Detect which cell encompasses the target text, then output its [x, y] center coordinate. 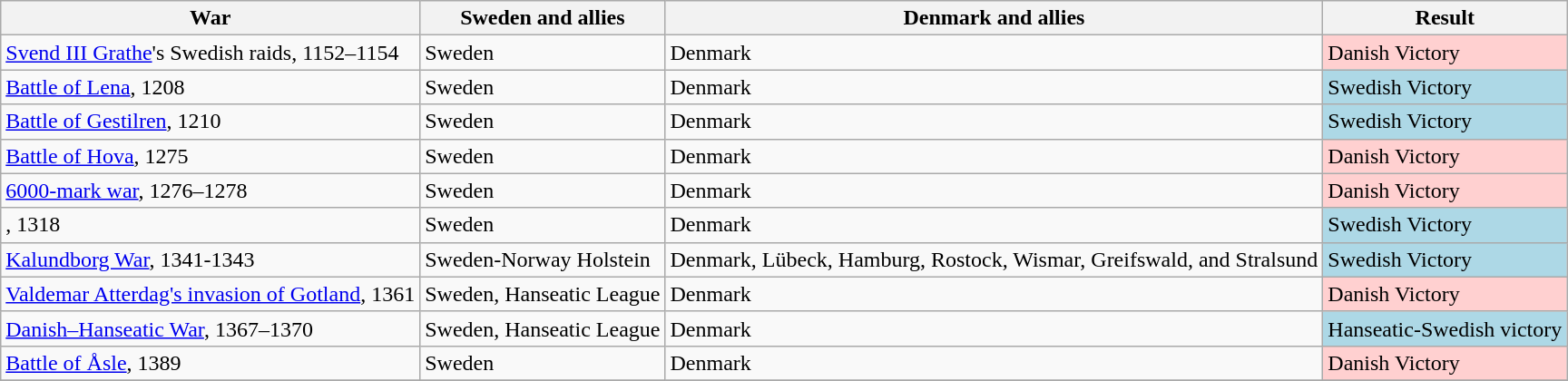
Denmark and allies [995, 18]
Kalundborg War, 1341-1343 [211, 259]
Danish–Hanseatic War, 1367–1370 [211, 328]
Sweden and allies [543, 18]
, 1318 [211, 225]
War [211, 18]
Result [1445, 18]
6000-mark war, 1276–1278 [211, 190]
Svend III Grathe's Swedish raids, 1152–1154 [211, 53]
Battle of Gestilren, 1210 [211, 122]
Battle of Åsle, 1389 [211, 363]
Battle of Hova, 1275 [211, 156]
Denmark, Lübeck, Hamburg, Rostock, Wismar, Greifswald, and Stralsund [995, 259]
Sweden-Norway Holstein [543, 259]
Valdemar Atterdag's invasion of Gotland, 1361 [211, 294]
Hanseatic-Swedish victory [1445, 328]
Battle of Lena, 1208 [211, 87]
